Pinpoint the cell where the given text exists, returning its [X, Y] midpoint coordinate. 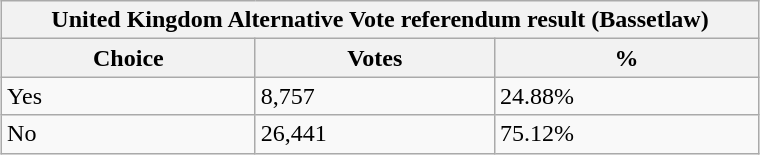
Choice [129, 58]
24.88% [626, 96]
26,441 [374, 134]
% [626, 58]
No [129, 134]
75.12% [626, 134]
Votes [374, 58]
8,757 [374, 96]
Yes [129, 96]
United Kingdom Alternative Vote referendum result (Bassetlaw) [380, 20]
